Return the (x, y) coordinate for the center point of the cell that contains the specified text.  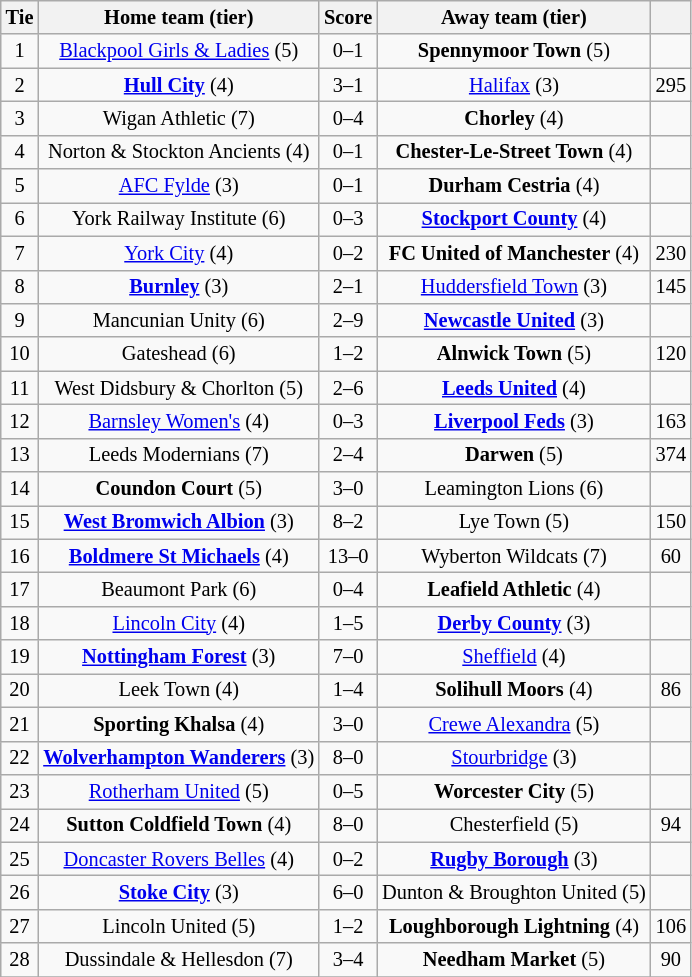
24 (20, 825)
Wyberton Wildcats (7) (514, 556)
11 (20, 388)
8–2 (348, 522)
Chorley (4) (514, 118)
10 (20, 354)
Stoke City (3) (178, 892)
Leeds Modernians (7) (178, 455)
6 (20, 219)
Boldmere St Michaels (4) (178, 556)
20 (20, 690)
2–1 (348, 287)
21 (20, 724)
Nottingham Forest (3) (178, 657)
Stockport County (4) (514, 219)
230 (671, 253)
86 (671, 690)
Rugby Borough (3) (514, 859)
Huddersfield Town (3) (514, 287)
Alnwick Town (5) (514, 354)
Coundon Court (5) (178, 489)
Barnsley Women's (4) (178, 421)
295 (671, 85)
York City (4) (178, 253)
Lye Town (5) (514, 522)
Rotherham United (5) (178, 791)
Solihull Moors (4) (514, 690)
14 (20, 489)
AFC Fylde (3) (178, 186)
Spennymoor Town (5) (514, 51)
22 (20, 758)
Newcastle United (3) (514, 320)
Chester-Le-Street Town (4) (514, 152)
25 (20, 859)
145 (671, 287)
Lincoln United (5) (178, 926)
Mancunian Unity (6) (178, 320)
Norton & Stockton Ancients (4) (178, 152)
Beaumont Park (6) (178, 589)
Wolverhampton Wanderers (3) (178, 758)
60 (671, 556)
Dussindale & Hellesdon (7) (178, 960)
Leafield Athletic (4) (514, 589)
7–0 (348, 657)
Sutton Coldfield Town (4) (178, 825)
Leek Town (4) (178, 690)
3 (20, 118)
1–4 (348, 690)
Loughborough Lightning (4) (514, 926)
13 (20, 455)
6–0 (348, 892)
90 (671, 960)
26 (20, 892)
2–4 (348, 455)
York Railway Institute (6) (178, 219)
Sporting Khalsa (4) (178, 724)
Tie (20, 17)
28 (20, 960)
Doncaster Rovers Belles (4) (178, 859)
Liverpool Feds (3) (514, 421)
Dunton & Broughton United (5) (514, 892)
Lincoln City (4) (178, 623)
16 (20, 556)
4 (20, 152)
9 (20, 320)
0–5 (348, 791)
West Didsbury & Chorlton (5) (178, 388)
Darwen (5) (514, 455)
Burnley (3) (178, 287)
17 (20, 589)
Leeds United (4) (514, 388)
Home team (tier) (178, 17)
Crewe Alexandra (5) (514, 724)
94 (671, 825)
2 (20, 85)
8 (20, 287)
1–5 (348, 623)
Away team (tier) (514, 17)
15 (20, 522)
7 (20, 253)
5 (20, 186)
13–0 (348, 556)
2–9 (348, 320)
3–4 (348, 960)
Halifax (3) (514, 85)
FC United of Manchester (4) (514, 253)
19 (20, 657)
12 (20, 421)
Chesterfield (5) (514, 825)
Hull City (4) (178, 85)
150 (671, 522)
374 (671, 455)
Stourbridge (3) (514, 758)
Sheffield (4) (514, 657)
Score (348, 17)
Leamington Lions (6) (514, 489)
106 (671, 926)
Wigan Athletic (7) (178, 118)
163 (671, 421)
1 (20, 51)
Gateshead (6) (178, 354)
Worcester City (5) (514, 791)
3–1 (348, 85)
27 (20, 926)
Needham Market (5) (514, 960)
120 (671, 354)
West Bromwich Albion (3) (178, 522)
Derby County (3) (514, 623)
Durham Cestria (4) (514, 186)
Blackpool Girls & Ladies (5) (178, 51)
23 (20, 791)
18 (20, 623)
2–6 (348, 388)
